Return [X, Y] of the center of cell containing provided text 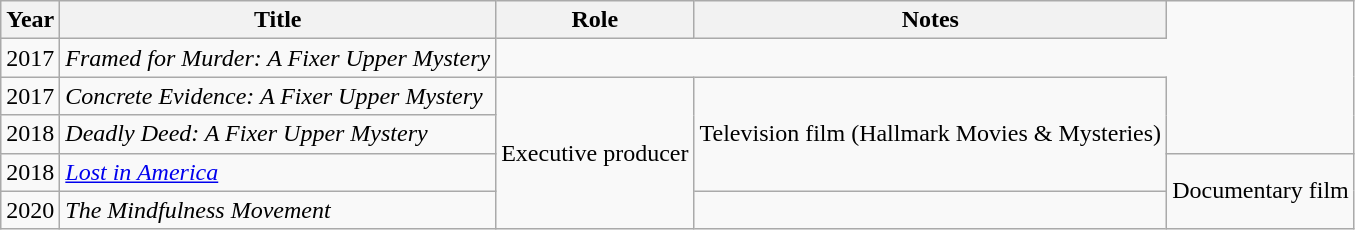
Documentary film [1261, 191]
Executive producer [595, 153]
Concrete Evidence: A Fixer Upper Mystery [278, 96]
Television film (Hallmark Movies & Mysteries) [930, 134]
Year [30, 20]
Title [278, 20]
Lost in America [278, 172]
Role [595, 20]
Deadly Deed: A Fixer Upper Mystery [278, 134]
The Mindfulness Movement [278, 210]
Notes [930, 20]
2020 [30, 210]
Framed for Murder: A Fixer Upper Mystery [278, 58]
